Return [x, y] of the center of cell containing provided text 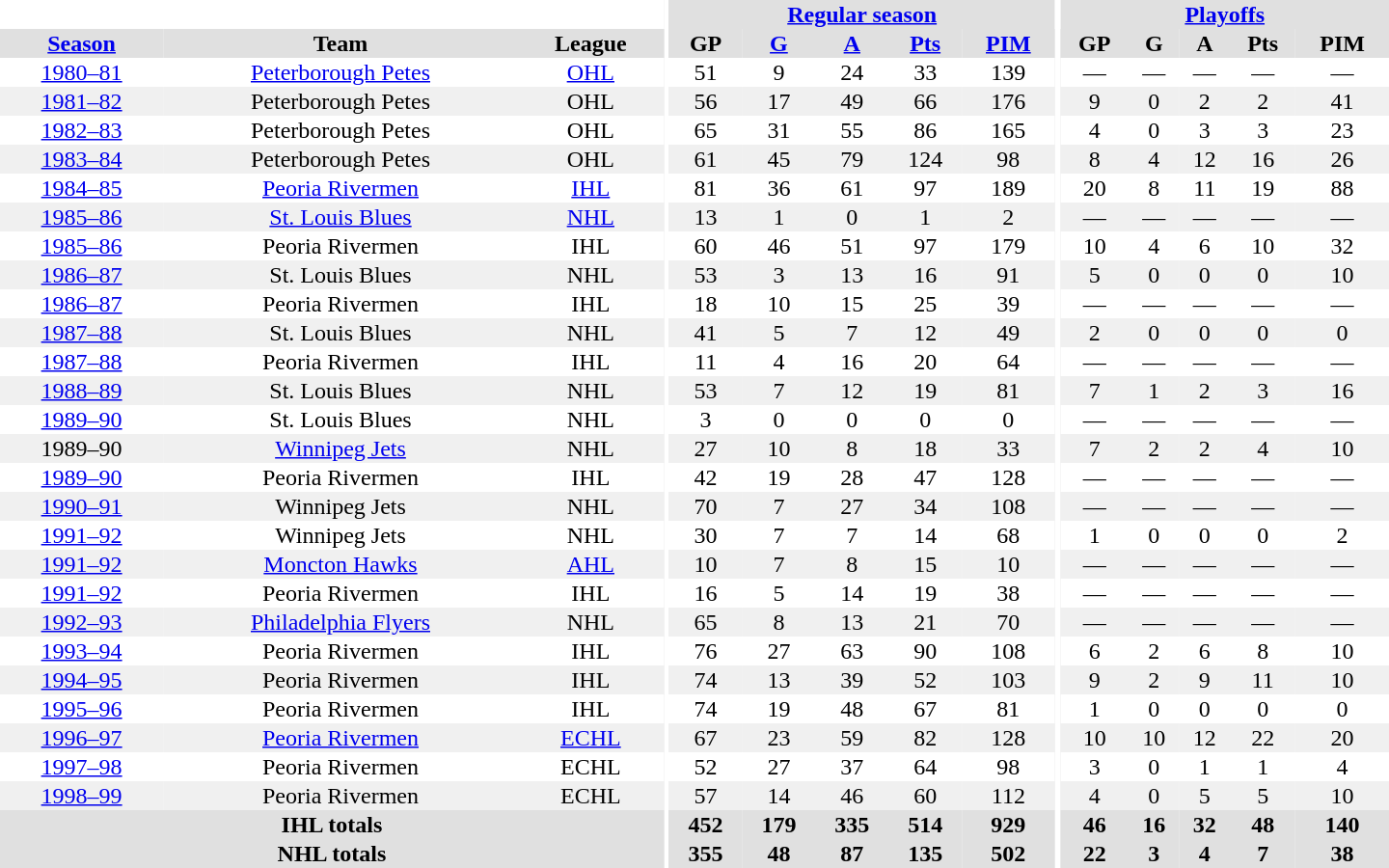
Philadelphia Flyers [340, 622]
1997–98 [81, 767]
AHL [590, 564]
1992–93 [81, 622]
335 [852, 825]
Season [81, 43]
91 [1009, 275]
26 [1343, 159]
1998–99 [81, 796]
42 [706, 477]
86 [925, 130]
452 [706, 825]
Moncton Hawks [340, 564]
355 [706, 854]
514 [925, 825]
68 [1009, 535]
1995–96 [81, 709]
36 [779, 188]
1996–97 [81, 738]
124 [925, 159]
76 [706, 651]
66 [925, 101]
1993–94 [81, 651]
59 [852, 738]
502 [1009, 854]
57 [706, 796]
45 [779, 159]
103 [1009, 680]
Regular season [862, 14]
17 [779, 101]
189 [1009, 188]
1982–83 [81, 130]
165 [1009, 130]
47 [925, 477]
929 [1009, 825]
55 [852, 130]
90 [925, 651]
1994–95 [81, 680]
25 [925, 304]
IHL totals [332, 825]
79 [852, 159]
176 [1009, 101]
1983–84 [81, 159]
135 [925, 854]
30 [706, 535]
24 [852, 72]
56 [706, 101]
82 [925, 738]
34 [925, 506]
140 [1343, 825]
87 [852, 854]
League [590, 43]
1981–82 [81, 101]
63 [852, 651]
1988–89 [81, 391]
NHL totals [332, 854]
139 [1009, 72]
37 [852, 767]
Playoffs [1225, 14]
21 [925, 622]
1980–81 [81, 72]
1984–85 [81, 188]
28 [852, 477]
88 [1343, 188]
31 [779, 130]
112 [1009, 796]
1990–91 [81, 506]
Team [340, 43]
